Identify which cell holds the provided text, then report its [x, y] central coordinate. 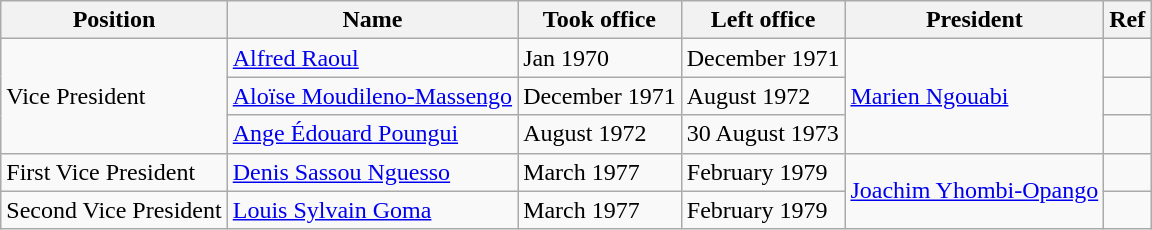
Jan 1970 [600, 58]
Ref [1128, 20]
Took office [600, 20]
30 August 1973 [763, 134]
Ange Édouard Poungui [372, 134]
First Vice President [114, 172]
Louis Sylvain Goma [372, 210]
President [974, 20]
Vice President [114, 96]
Second Vice President [114, 210]
Name [372, 20]
Position [114, 20]
Aloïse Moudileno-Massengo [372, 96]
Joachim Yhombi-Opango [974, 191]
Left office [763, 20]
Denis Sassou Nguesso [372, 172]
Alfred Raoul [372, 58]
Marien Ngouabi [974, 96]
